Search for the cell housing the specified text and yield its [X, Y] center coordinate. 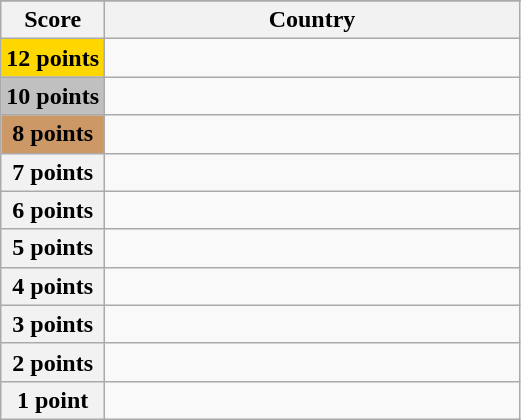
Country [312, 20]
5 points [53, 248]
7 points [53, 172]
12 points [53, 58]
6 points [53, 210]
10 points [53, 96]
Score [53, 20]
2 points [53, 362]
4 points [53, 286]
3 points [53, 324]
8 points [53, 134]
1 point [53, 400]
